Search for the cell housing the specified text and yield its [X, Y] center coordinate. 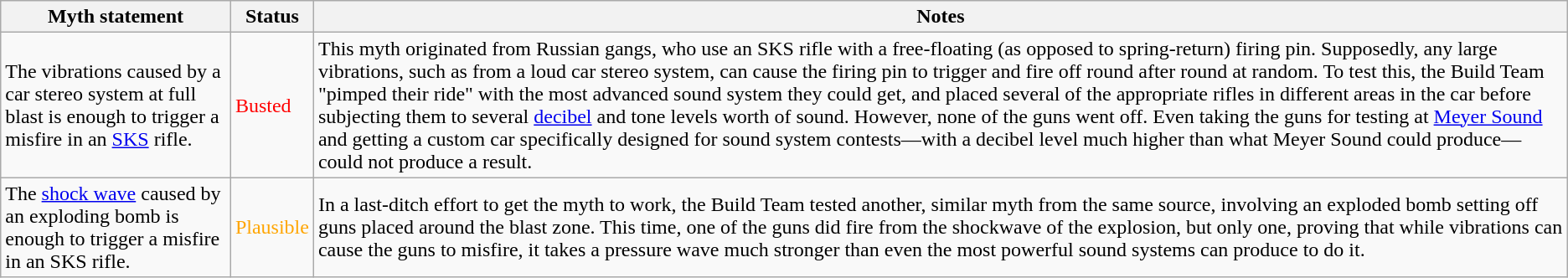
Plausible [271, 228]
The shock wave caused by an exploding bomb is enough to trigger a misfire in an SKS rifle. [116, 228]
Myth statement [116, 17]
Busted [271, 106]
Notes [940, 17]
Status [271, 17]
The vibrations caused by a car stereo system at full blast is enough to trigger a misfire in an SKS rifle. [116, 106]
